Detect which cell encompasses the target text, then output its [x, y] center coordinate. 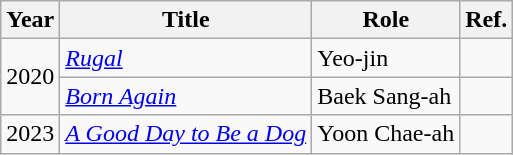
Year [30, 20]
2023 [30, 134]
Yeo-jin [386, 58]
Title [186, 20]
Yoon Chae-ah [386, 134]
Rugal [186, 58]
A Good Day to Be a Dog [186, 134]
Role [386, 20]
2020 [30, 77]
Ref. [486, 20]
Born Again [186, 96]
Baek Sang-ah [386, 96]
